Locate the cell with the specified text and output its [X, Y] center coordinate. 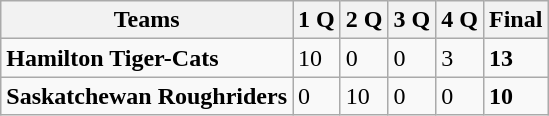
Hamilton Tiger-Cats [147, 58]
Teams [147, 20]
2 Q [364, 20]
3 [460, 58]
3 Q [412, 20]
Final [515, 20]
1 Q [317, 20]
Saskatchewan Roughriders [147, 96]
13 [515, 58]
4 Q [460, 20]
